Extract the [x, y] coordinate from the center of the cell holding the provided text.  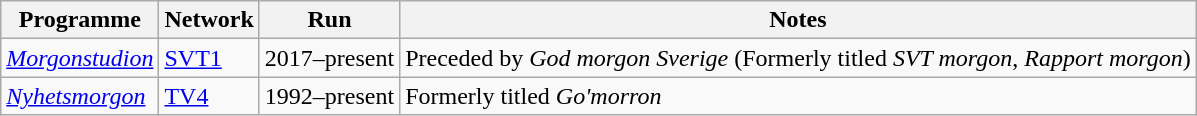
1992–present [329, 96]
Notes [798, 20]
Run [329, 20]
TV4 [209, 96]
Network [209, 20]
2017–present [329, 58]
Nyhetsmorgon [80, 96]
Preceded by God morgon Sverige (Formerly titled SVT morgon, Rapport morgon) [798, 58]
Morgonstudion [80, 58]
Formerly titled Go'morron [798, 96]
Programme [80, 20]
SVT1 [209, 58]
